Determine the [x, y] coordinate at the center of the cell enclosing the given text.  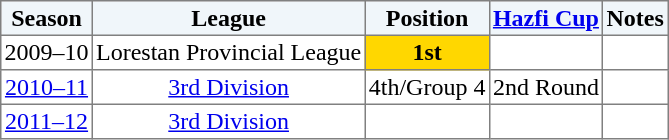
2011–12 [47, 121]
Notes [636, 18]
Position [427, 18]
2010–11 [47, 87]
Lorestan Provincial League [228, 52]
Hazfi Cup [546, 18]
2009–10 [47, 52]
Season [47, 18]
2nd Round [546, 87]
1st [427, 52]
League [228, 18]
4th/Group 4 [427, 87]
